From the cell containing the given text, extract its center point as [X, Y] coordinate. 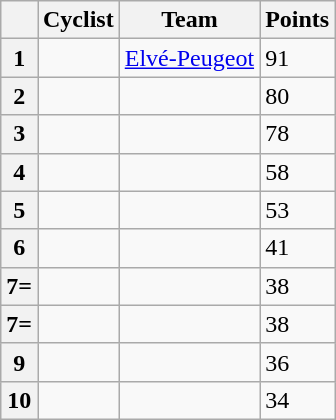
78 [298, 134]
80 [298, 96]
3 [20, 134]
2 [20, 96]
10 [20, 400]
53 [298, 210]
58 [298, 172]
5 [20, 210]
9 [20, 362]
41 [298, 248]
91 [298, 58]
Points [298, 20]
Cyclist [79, 20]
1 [20, 58]
36 [298, 362]
34 [298, 400]
6 [20, 248]
Team [189, 20]
Elvé-Peugeot [189, 58]
4 [20, 172]
